Capture the cell that displays the provided text and extract its [X, Y] central coordinate. 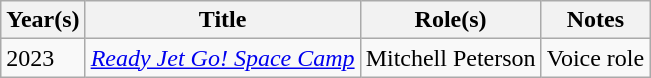
Voice role [596, 58]
Notes [596, 20]
Ready Jet Go! Space Camp [222, 58]
Role(s) [450, 20]
Title [222, 20]
Year(s) [43, 20]
Mitchell Peterson [450, 58]
2023 [43, 58]
